Provide the (X, Y) coordinate of the cell's center where the given text is located.  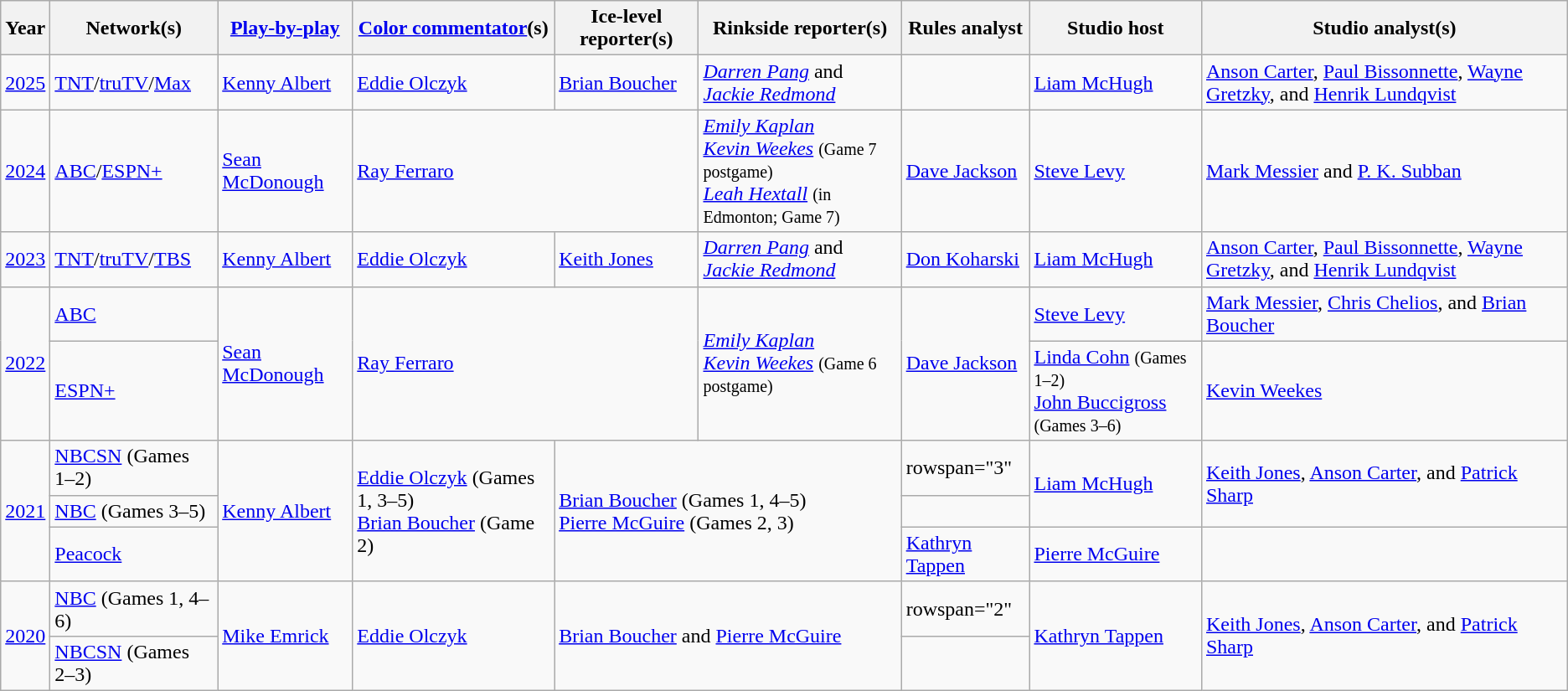
2020 (25, 636)
ESPN+ (134, 390)
Studio host (1116, 28)
Mark Messier and P. K. Subban (1384, 171)
Brian Boucher (627, 82)
NBC (Games 3–5) (134, 511)
Linda Cohn (Games 1–2)John Buccigross (Games 3–6) (1116, 390)
Studio analyst(s) (1384, 28)
Pierre McGuire (1116, 554)
Keith Jones (627, 260)
Brian Boucher and Pierre McGuire (728, 636)
Ice-level reporter(s) (627, 28)
NBCSN (Games 1–2) (134, 467)
ABC/ESPN+ (134, 171)
Color commentator(s) (454, 28)
2025 (25, 82)
Kevin Weekes (1384, 390)
Emily KaplanKevin Weekes (Game 6 postgame) (800, 364)
TNT/truTV/Max (134, 82)
Year (25, 28)
Rules analyst (965, 28)
Brian Boucher (Games 1, 4–5)Pierre McGuire (Games 2, 3) (728, 511)
rowspan="2" (965, 608)
Rinkside reporter(s) (800, 28)
Mike Emrick (285, 636)
NBCSN (Games 2–3) (134, 663)
Mark Messier, Chris Chelios, and Brian Boucher (1384, 313)
2023 (25, 260)
2024 (25, 171)
Don Koharski (965, 260)
Eddie Olczyk (Games 1, 3–5)Brian Boucher (Game 2) (454, 511)
ABC (134, 313)
rowspan="3" (965, 467)
Network(s) (134, 28)
Play-by-play (285, 28)
TNT/truTV/TBS (134, 260)
Emily KaplanKevin Weekes (Game 7 postgame)Leah Hextall (in Edmonton; Game 7) (800, 171)
Peacock (134, 554)
2021 (25, 511)
2022 (25, 364)
NBC (Games 1, 4–6) (134, 608)
